Scan for the cell matching the given text and deliver its [x, y] coordinate at center. 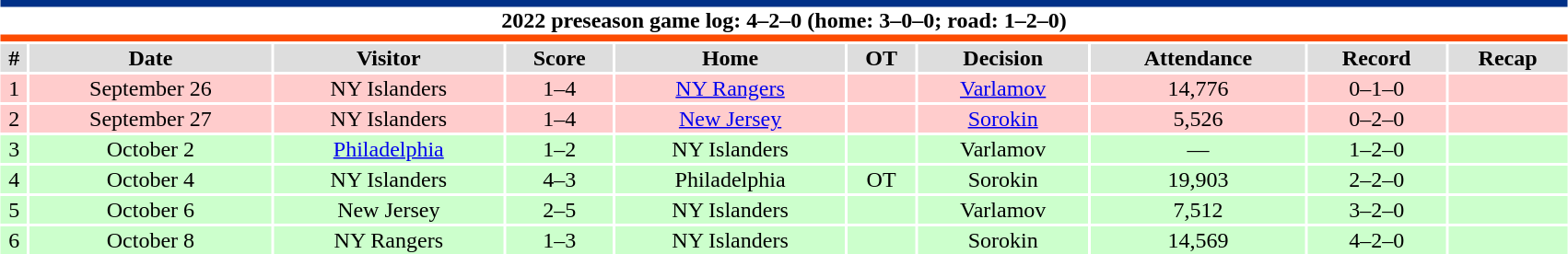
October 2 [151, 149]
— [1198, 149]
4–2–0 [1376, 240]
7,512 [1198, 210]
1–2–0 [1376, 149]
2022 preseason game log: 4–2–0 (home: 3–0–0; road: 1–2–0) [784, 20]
Decision [1003, 58]
3 [15, 149]
September 26 [151, 88]
Attendance [1198, 58]
14,776 [1198, 88]
5,526 [1198, 119]
Score [558, 58]
Home [730, 58]
Date [151, 58]
4–3 [558, 179]
3–2–0 [1376, 210]
Recap [1507, 58]
1 [15, 88]
4 [15, 179]
September 27 [151, 119]
0–2–0 [1376, 119]
5 [15, 210]
0–1–0 [1376, 88]
2–2–0 [1376, 179]
October 4 [151, 179]
19,903 [1198, 179]
1–3 [558, 240]
6 [15, 240]
Visitor [389, 58]
2–5 [558, 210]
October 8 [151, 240]
Record [1376, 58]
October 6 [151, 210]
2 [15, 119]
# [15, 58]
1–2 [558, 149]
14,569 [1198, 240]
